Search for the cell housing the specified text and yield its [x, y] center coordinate. 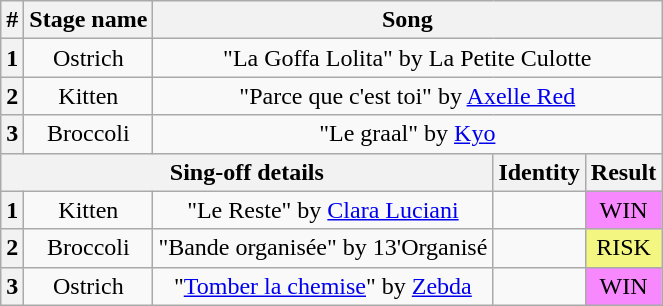
Stage name [88, 20]
Song [408, 20]
"Le Reste" by Clara Luciani [323, 210]
"Le graal" by Kyo [408, 134]
Sing-off details [247, 172]
# [12, 20]
"Bande organisée" by 13'Organisé [323, 248]
"La Goffa Lolita" by La Petite Culotte [408, 58]
"Tomber la chemise" by Zebda [323, 286]
Result [623, 172]
Identity [539, 172]
"Parce que c'est toi" by Axelle Red [408, 96]
RISK [623, 248]
